Locate the cell with the specified text and output its [x, y] center coordinate. 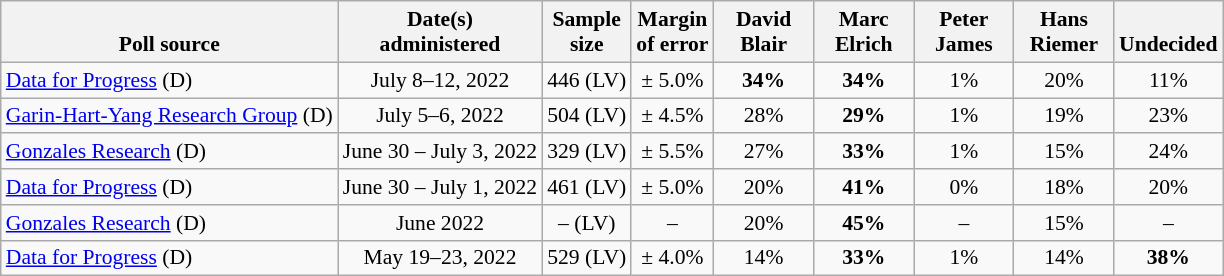
Garin-Hart-Yang Research Group (D) [170, 116]
29% [864, 116]
329 (LV) [586, 152]
June 30 – July 1, 2022 [440, 187]
May 19–23, 2022 [440, 258]
23% [1168, 116]
27% [764, 152]
Undecided [1168, 32]
Samplesize [586, 32]
461 (LV) [586, 187]
PeterJames [964, 32]
18% [1064, 187]
28% [764, 116]
July 5–6, 2022 [440, 116]
11% [1168, 80]
504 (LV) [586, 116]
DavidBlair [764, 32]
41% [864, 187]
24% [1168, 152]
Poll source [170, 32]
38% [1168, 258]
0% [964, 187]
June 30 – July 3, 2022 [440, 152]
± 4.0% [672, 258]
19% [1064, 116]
June 2022 [440, 223]
529 (LV) [586, 258]
446 (LV) [586, 80]
MarcElrich [864, 32]
July 8–12, 2022 [440, 80]
Date(s)administered [440, 32]
± 5.5% [672, 152]
Marginof error [672, 32]
± 4.5% [672, 116]
– (LV) [586, 223]
HansRiemer [1064, 32]
45% [864, 223]
